Output the [X, Y] coordinate of the center of the cell containing the given text.  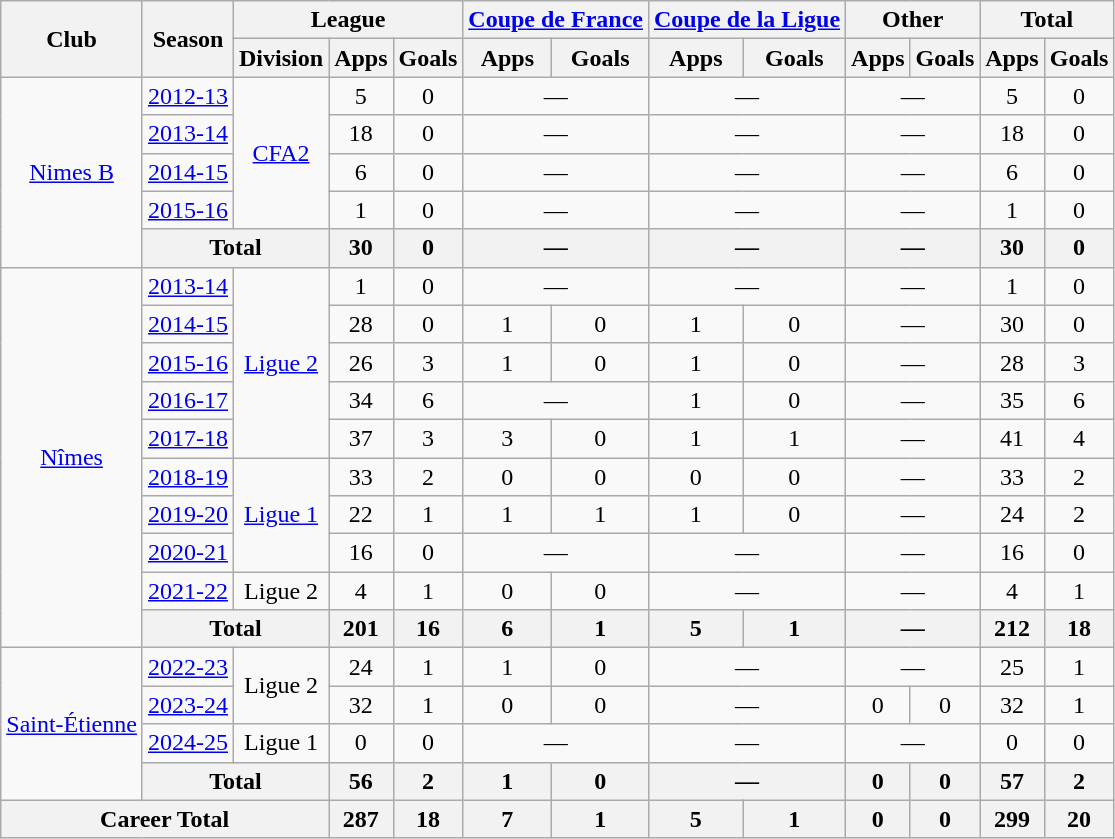
Nîmes [72, 458]
Saint-Étienne [72, 724]
35 [1012, 400]
299 [1012, 819]
League [348, 20]
2012-13 [188, 96]
2017-18 [188, 438]
37 [361, 438]
2021-22 [188, 591]
2018-19 [188, 477]
26 [361, 362]
Nimes B [72, 172]
Coupe de France [556, 20]
Club [72, 39]
2016-17 [188, 400]
Division [282, 58]
41 [1012, 438]
Season [188, 39]
25 [1012, 667]
287 [361, 819]
Career Total [165, 819]
20 [1079, 819]
2019-20 [188, 515]
Coupe de la Ligue [746, 20]
2020-21 [188, 553]
2024-25 [188, 743]
7 [508, 819]
22 [361, 515]
56 [361, 781]
201 [361, 629]
212 [1012, 629]
57 [1012, 781]
2022-23 [188, 667]
CFA2 [282, 153]
34 [361, 400]
2023-24 [188, 705]
Other [913, 20]
